Pinpoint the cell where the given text exists, returning its [x, y] midpoint coordinate. 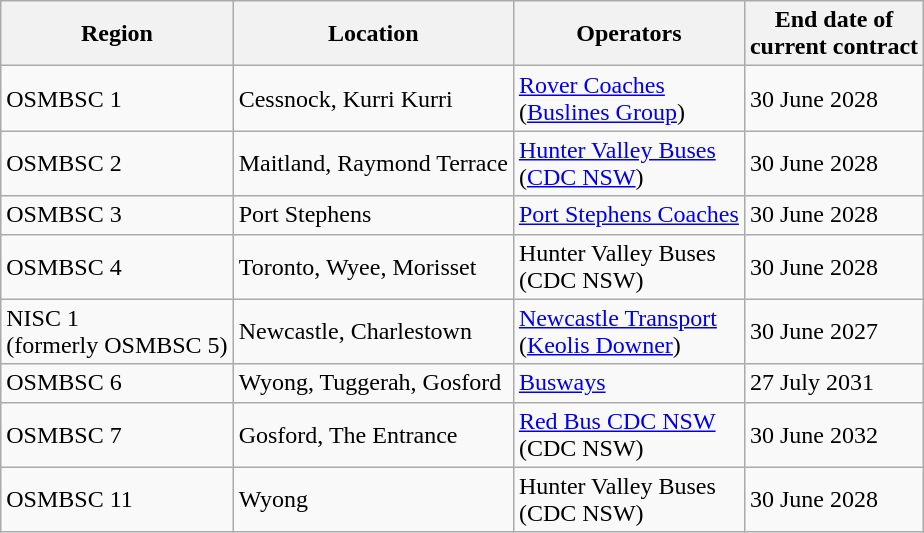
End date ofcurrent contract [834, 34]
Toronto, Wyee, Morisset [373, 266]
Newcastle Transport(Keolis Downer) [628, 332]
Wyong [373, 500]
OSMBSC 6 [117, 383]
Rover Coaches(Buslines Group) [628, 98]
NISC 1(formerly OSMBSC 5) [117, 332]
Region [117, 34]
OSMBSC 7 [117, 434]
OSMBSC 4 [117, 266]
Port Stephens Coaches [628, 215]
Cessnock, Kurri Kurri [373, 98]
Port Stephens [373, 215]
27 July 2031 [834, 383]
OSMBSC 11 [117, 500]
OSMBSC 2 [117, 164]
OSMBSC 3 [117, 215]
Maitland, Raymond Terrace [373, 164]
Newcastle, Charlestown [373, 332]
Wyong, Tuggerah, Gosford [373, 383]
Location [373, 34]
30 June 2027 [834, 332]
30 June 2032 [834, 434]
Red Bus CDC NSW(CDC NSW) [628, 434]
Operators [628, 34]
Busways [628, 383]
Gosford, The Entrance [373, 434]
OSMBSC 1 [117, 98]
